Capture the cell that displays the provided text and extract its (X, Y) central coordinate. 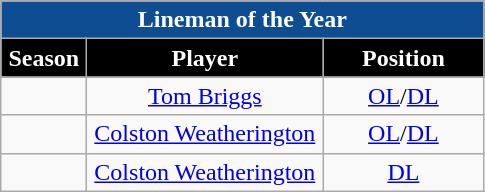
Lineman of the Year (242, 20)
Tom Briggs (205, 96)
Season (44, 58)
DL (404, 172)
Player (205, 58)
Position (404, 58)
